For the text-containing cell, return its midpoint in (X, Y) coordinate format. 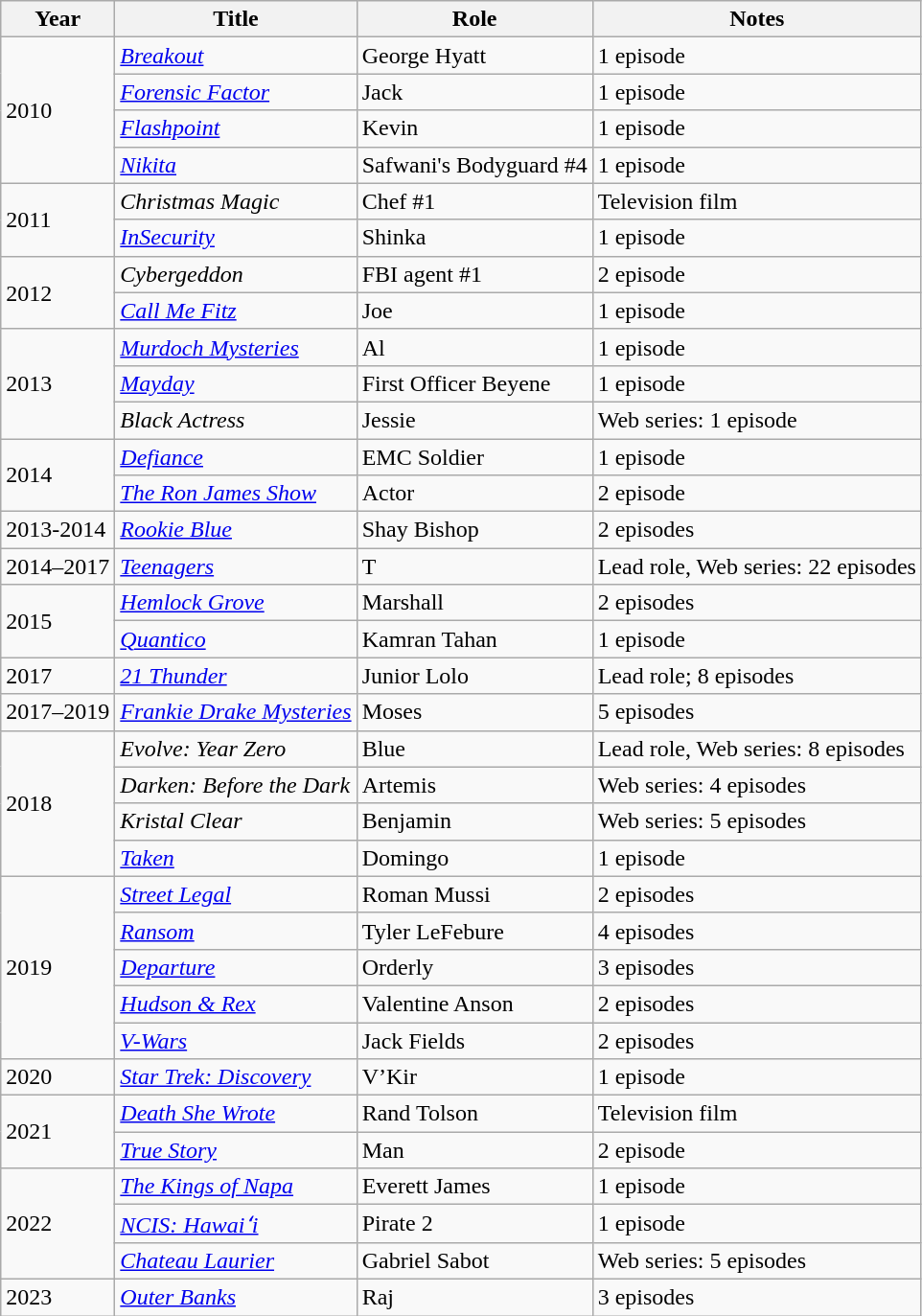
2013 (58, 383)
Domingo (474, 858)
Chef #1 (474, 201)
Cybergeddon (236, 274)
Web series: 1 episode (757, 420)
Pirate 2 (474, 1224)
2010 (58, 110)
Artemis (474, 785)
FBI agent #1 (474, 274)
Lead role, Web series: 22 episodes (757, 566)
2022 (58, 1224)
Taken (236, 858)
Hudson & Rex (236, 1004)
Kevin (474, 128)
Evolve: Year Zero (236, 749)
Lead role; 8 episodes (757, 676)
Benjamin (474, 821)
Teenagers (236, 566)
Tyler LeFebure (474, 931)
Shay Bishop (474, 530)
Actor (474, 494)
George Hyatt (474, 56)
Chateau Laurier (236, 1260)
Title (236, 19)
Jack Fields (474, 1040)
Everett James (474, 1187)
2013-2014 (58, 530)
The Kings of Napa (236, 1187)
2015 (58, 621)
Joe (474, 311)
Nikita (236, 165)
2017 (58, 676)
Blue (474, 749)
True Story (236, 1150)
Raj (474, 1297)
Jessie (474, 420)
5 episodes (757, 712)
Forensic Factor (236, 92)
Jack (474, 92)
Murdoch Mysteries (236, 347)
Breakout (236, 56)
Orderly (474, 967)
Lead role, Web series: 8 episodes (757, 749)
2021 (58, 1132)
NCIS: Hawaiʻi (236, 1224)
Black Actress (236, 420)
The Ron James Show (236, 494)
Web series: 4 episodes (757, 785)
21 Thunder (236, 676)
Outer Banks (236, 1297)
Ransom (236, 931)
4 episodes (757, 931)
Frankie Drake Mysteries (236, 712)
2012 (58, 292)
Star Trek: Discovery (236, 1077)
Junior Lolo (474, 676)
Flashpoint (236, 128)
Darken: Before the Dark (236, 785)
Marshall (474, 603)
Gabriel Sabot (474, 1260)
2018 (58, 803)
Kamran Tahan (474, 639)
Man (474, 1150)
V’Kir (474, 1077)
2011 (58, 219)
V-Wars (236, 1040)
Quantico (236, 639)
2014 (58, 475)
Street Legal (236, 894)
Call Me Fitz (236, 311)
InSecurity (236, 238)
Departure (236, 967)
First Officer Beyene (474, 383)
Year (58, 19)
Defiance (236, 457)
Safwani's Bodyguard #4 (474, 165)
Christmas Magic (236, 201)
2014–2017 (58, 566)
Role (474, 19)
2019 (58, 967)
Al (474, 347)
Kristal Clear (236, 821)
Rand Tolson (474, 1114)
Roman Mussi (474, 894)
Notes (757, 19)
Hemlock Grove (236, 603)
Death She Wrote (236, 1114)
EMC Soldier (474, 457)
Shinka (474, 238)
Moses (474, 712)
Valentine Anson (474, 1004)
T (474, 566)
Rookie Blue (236, 530)
2023 (58, 1297)
2017–2019 (58, 712)
2020 (58, 1077)
Mayday (236, 383)
